Extract the (X, Y) coordinate from the center of the cell holding the provided text.  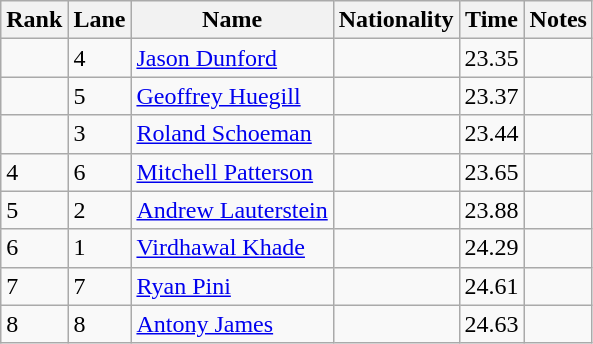
23.88 (492, 210)
Roland Schoeman (232, 134)
Virdhawal Khade (232, 248)
Nationality (396, 20)
Lane (100, 20)
Notes (558, 20)
Jason Dunford (232, 58)
Antony James (232, 324)
23.35 (492, 58)
Andrew Lauterstein (232, 210)
2 (100, 210)
24.61 (492, 286)
24.29 (492, 248)
Geoffrey Huegill (232, 96)
Mitchell Patterson (232, 172)
24.63 (492, 324)
23.44 (492, 134)
1 (100, 248)
Name (232, 20)
3 (100, 134)
Rank (34, 20)
23.37 (492, 96)
23.65 (492, 172)
Time (492, 20)
Ryan Pini (232, 286)
